Identify which cell holds the provided text, then report its [X, Y] central coordinate. 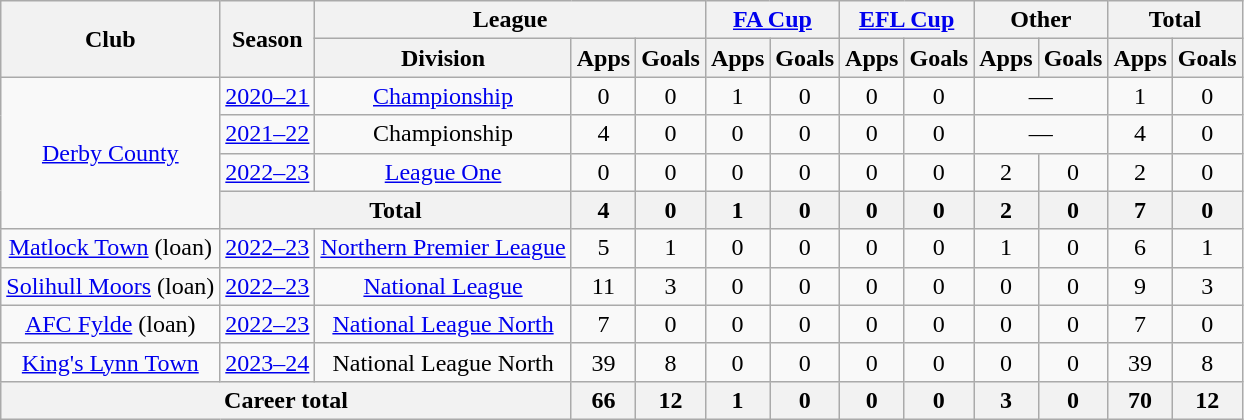
2021–22 [268, 134]
9 [1140, 286]
FA Cup [772, 20]
Career total [286, 400]
EFL Cup [907, 20]
League [510, 20]
Other [1041, 20]
Season [268, 39]
National League [443, 286]
6 [1140, 248]
King's Lynn Town [110, 362]
Matlock Town (loan) [110, 248]
2023–24 [268, 362]
70 [1140, 400]
Club [110, 39]
Solihull Moors (loan) [110, 286]
Derby County [110, 153]
5 [603, 248]
League One [443, 172]
Northern Premier League [443, 248]
66 [603, 400]
11 [603, 286]
2020–21 [268, 96]
Division [443, 58]
AFC Fylde (loan) [110, 324]
